Return [X, Y] of the center of cell containing provided text 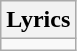
Lyrics [38, 20]
